Output the [X, Y] coordinate of the center of the cell containing the given text.  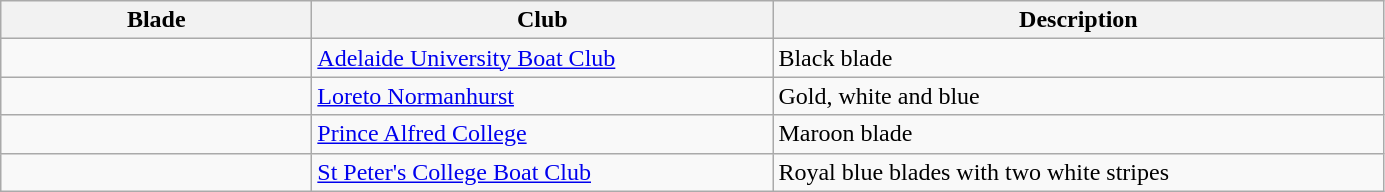
Black blade [1078, 58]
Prince Alfred College [542, 134]
Blade [156, 20]
Gold, white and blue [1078, 96]
Club [542, 20]
Description [1078, 20]
Maroon blade [1078, 134]
St Peter's College Boat Club [542, 172]
Adelaide University Boat Club [542, 58]
Royal blue blades with two white stripes [1078, 172]
Loreto Normanhurst [542, 96]
